Identify which cell holds the provided text, then report its [x, y] central coordinate. 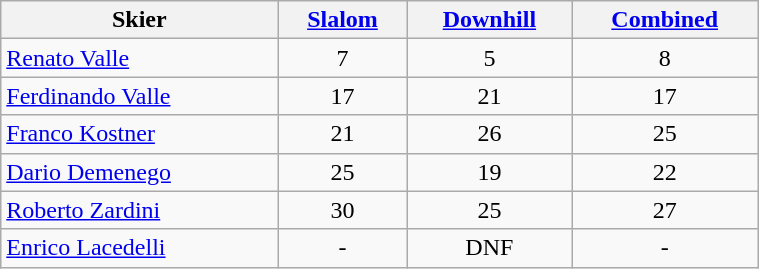
Combined [665, 20]
Enrico Lacedelli [140, 248]
27 [665, 210]
26 [490, 134]
30 [342, 210]
Dario Demenego [140, 172]
5 [490, 58]
Ferdinando Valle [140, 96]
Skier [140, 20]
7 [342, 58]
DNF [490, 248]
Renato Valle [140, 58]
Slalom [342, 20]
Roberto Zardini [140, 210]
8 [665, 58]
19 [490, 172]
Franco Kostner [140, 134]
Downhill [490, 20]
22 [665, 172]
